Locate the cell with the specified text and output its [X, Y] center coordinate. 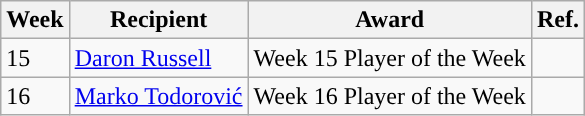
15 [35, 58]
Daron Russell [158, 58]
Recipient [158, 20]
Award [390, 20]
Week 15 Player of the Week [390, 58]
Ref. [558, 20]
Week [35, 20]
16 [35, 96]
Week 16 Player of the Week [390, 96]
Marko Todorović [158, 96]
